Provide the (x, y) coordinate of the cell's center where the given text is located.  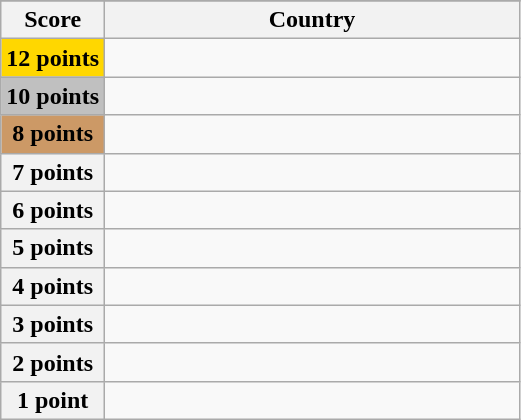
Country (312, 20)
1 point (53, 400)
7 points (53, 172)
5 points (53, 248)
12 points (53, 58)
Score (53, 20)
8 points (53, 134)
4 points (53, 286)
2 points (53, 362)
3 points (53, 324)
10 points (53, 96)
6 points (53, 210)
